From the cell containing the given text, extract its center point as [x, y] coordinate. 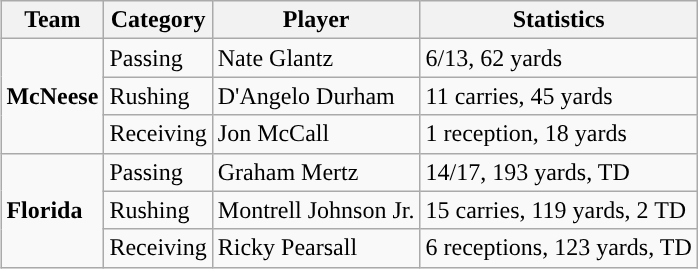
McNeese [52, 96]
1 reception, 18 yards [558, 134]
15 carries, 119 yards, 2 TD [558, 210]
Player [316, 20]
Montrell Johnson Jr. [316, 210]
Nate Glantz [316, 58]
14/17, 193 yards, TD [558, 172]
Statistics [558, 20]
Jon McCall [316, 134]
11 carries, 45 yards [558, 96]
6/13, 62 yards [558, 58]
Category [158, 20]
Graham Mertz [316, 172]
Team [52, 20]
Ricky Pearsall [316, 248]
Florida [52, 210]
6 receptions, 123 yards, TD [558, 248]
D'Angelo Durham [316, 96]
